Identify which cell holds the provided text, then report its (x, y) central coordinate. 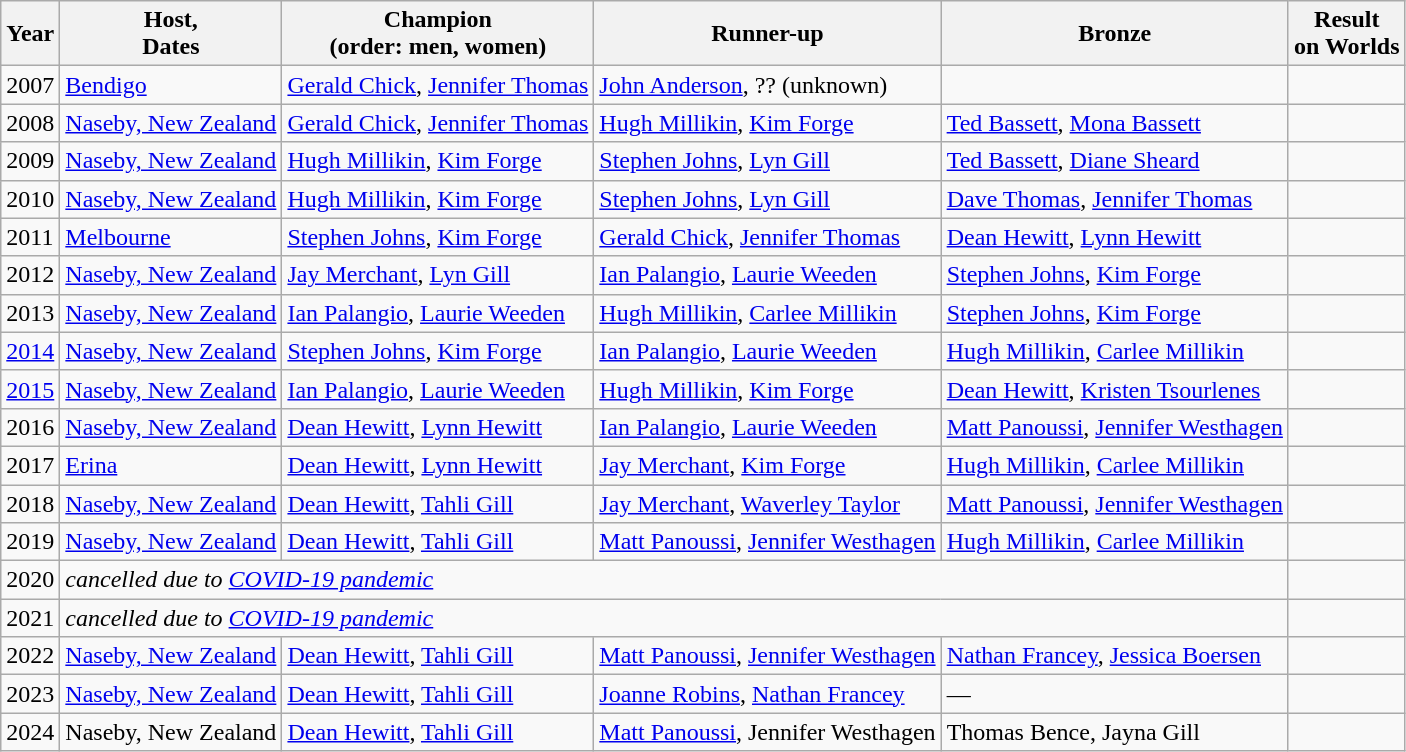
2022 (30, 656)
Host,Dates (171, 34)
Runner-up (768, 34)
2016 (30, 427)
2020 (30, 580)
Ted Bassett, Diane Sheard (1114, 161)
Bendigo (171, 85)
2017 (30, 465)
2019 (30, 542)
Jay Merchant, Kim Forge (768, 465)
Dean Hewitt, Kristen Tsourlenes (1114, 389)
2009 (30, 161)
2021 (30, 618)
2018 (30, 503)
2015 (30, 389)
Thomas Bence, Jayna Gill (1114, 732)
2012 (30, 275)
Bronze (1114, 34)
John Anderson, ?? (unknown) (768, 85)
Ted Bassett, Mona Bassett (1114, 123)
2023 (30, 694)
Nathan Francey, Jessica Boersen (1114, 656)
2013 (30, 313)
Resulton Worlds (1346, 34)
2024 (30, 732)
Dave Thomas, Jennifer Thomas (1114, 199)
Year (30, 34)
Joanne Robins, Nathan Francey (768, 694)
2014 (30, 351)
2010 (30, 199)
2008 (30, 123)
2011 (30, 237)
Jay Merchant, Waverley Taylor (768, 503)
Champion(order: men, women) (438, 34)
Jay Merchant, Lyn Gill (438, 275)
Erina (171, 465)
Melbourne (171, 237)
— (1114, 694)
2007 (30, 85)
